Pinpoint the cell where the given text exists, returning its (X, Y) midpoint coordinate. 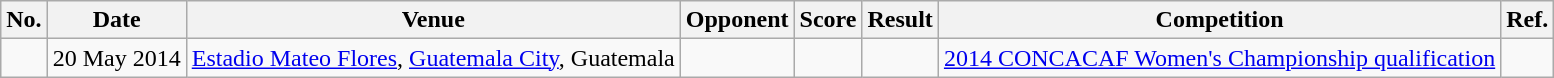
Ref. (1528, 20)
Date (116, 20)
Venue (433, 20)
2014 CONCACAF Women's Championship qualification (1219, 58)
No. (24, 20)
Opponent (737, 20)
Competition (1219, 20)
20 May 2014 (116, 58)
Score (828, 20)
Result (900, 20)
Estadio Mateo Flores, Guatemala City, Guatemala (433, 58)
